Return the (x, y) coordinate for the center point of the cell that contains the specified text.  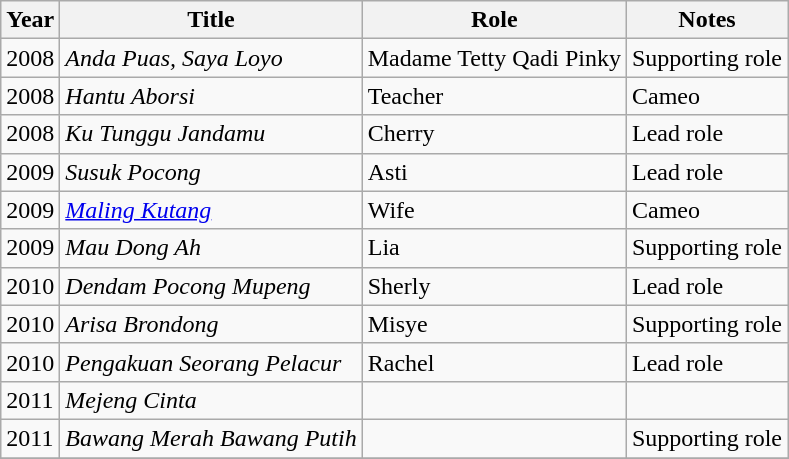
Pengakuan Seorang Pelacur (211, 362)
Susuk Pocong (211, 172)
Anda Puas, Saya Loyo (211, 58)
Bawang Merah Bawang Putih (211, 438)
Misye (494, 324)
Sherly (494, 286)
Dendam Pocong Mupeng (211, 286)
Maling Kutang (211, 210)
Asti (494, 172)
Wife (494, 210)
Rachel (494, 362)
Lia (494, 248)
Ku Tunggu Jandamu (211, 134)
Role (494, 20)
Teacher (494, 96)
Mejeng Cinta (211, 400)
Year (30, 20)
Arisa Brondong (211, 324)
Notes (706, 20)
Cherry (494, 134)
Mau Dong Ah (211, 248)
Madame Tetty Qadi Pinky (494, 58)
Hantu Aborsi (211, 96)
Title (211, 20)
